Extract the (x, y) coordinate from the center of the cell holding the provided text.  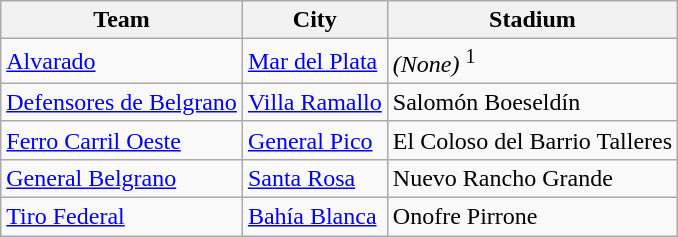
Nuevo Rancho Grande (532, 178)
Stadium (532, 20)
General Belgrano (122, 178)
Onofre Pirrone (532, 217)
General Pico (314, 140)
Team (122, 20)
Tiro Federal (122, 217)
Villa Ramallo (314, 102)
El Coloso del Barrio Talleres (532, 140)
Santa Rosa (314, 178)
Mar del Plata (314, 62)
Ferro Carril Oeste (122, 140)
City (314, 20)
Bahía Blanca (314, 217)
(None) 1 (532, 62)
Alvarado (122, 62)
Defensores de Belgrano (122, 102)
Salomón Boeseldín (532, 102)
